Output the [x, y] coordinate of the center of the cell containing the given text.  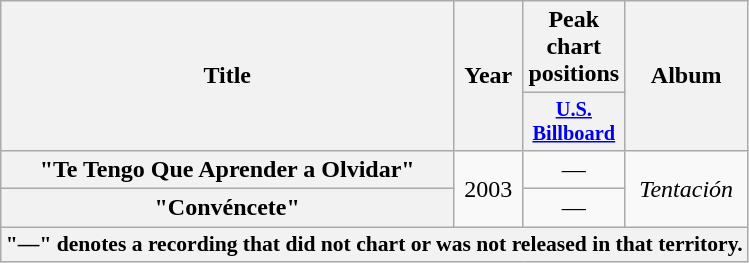
"Te Tengo Que Aprender a Olvidar" [228, 169]
Album [686, 76]
Peak chart positions [574, 47]
2003 [488, 188]
Year [488, 76]
"—" denotes a recording that did not chart or was not released in that territory. [374, 245]
U.S.Billboard [574, 122]
Tentación [686, 188]
"Convéncete" [228, 208]
Title [228, 76]
